Output the [X, Y] coordinate of the center of the cell containing the given text.  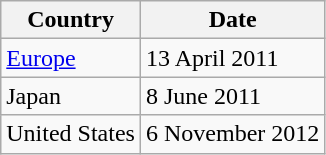
United States [71, 134]
6 November 2012 [232, 134]
Japan [71, 96]
Country [71, 20]
8 June 2011 [232, 96]
Europe [71, 58]
Date [232, 20]
13 April 2011 [232, 58]
